Pinpoint the cell where the given text exists, returning its [X, Y] midpoint coordinate. 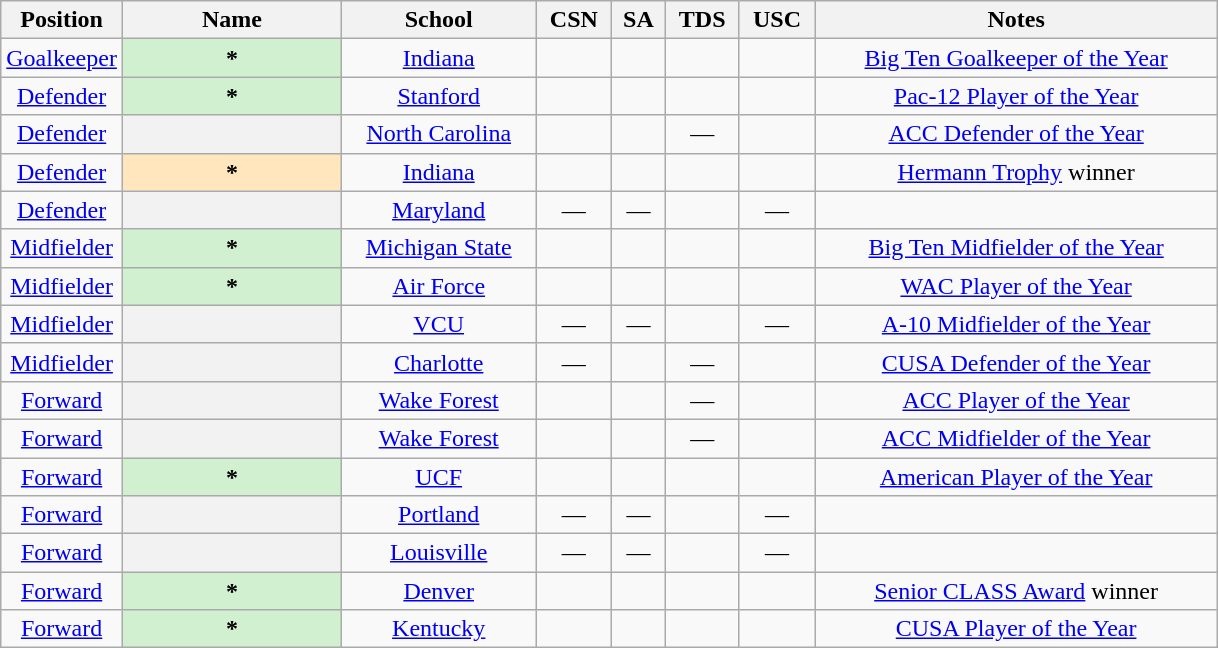
ACC Player of the Year [1016, 400]
Portland [438, 515]
American Player of the Year [1016, 477]
Air Force [438, 286]
Notes [1016, 20]
Goalkeeper [62, 58]
Louisville [438, 553]
School [438, 20]
Maryland [438, 210]
Charlotte [438, 362]
Michigan State [438, 248]
VCU [438, 324]
North Carolina [438, 134]
Senior CLASS Award winner [1016, 591]
Big Ten Midfielder of the Year [1016, 248]
Position [62, 20]
ACC Defender of the Year [1016, 134]
UCF [438, 477]
CUSA Defender of the Year [1016, 362]
Pac-12 Player of the Year [1016, 96]
Denver [438, 591]
WAC Player of the Year [1016, 286]
Big Ten Goalkeeper of the Year [1016, 58]
CSN [574, 20]
CUSA Player of the Year [1016, 629]
USC [777, 20]
Stanford [438, 96]
TDS [702, 20]
Hermann Trophy winner [1016, 172]
ACC Midfielder of the Year [1016, 438]
SA [638, 20]
A-10 Midfielder of the Year [1016, 324]
Kentucky [438, 629]
Name [232, 20]
